Return (X, Y) of the center of cell containing provided text 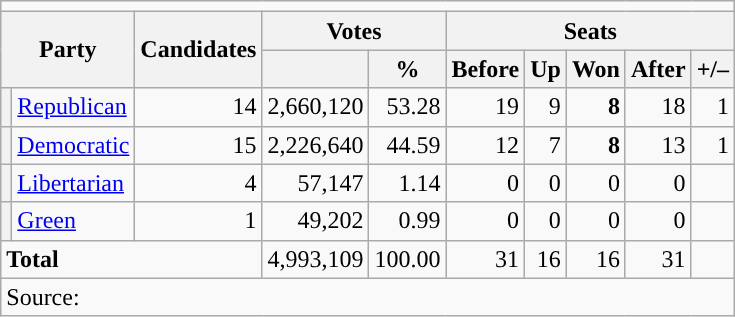
2,660,120 (316, 107)
% (408, 69)
Total (132, 259)
7 (546, 145)
19 (486, 107)
Candidates (198, 50)
Party (68, 50)
Won (596, 69)
15 (198, 145)
57,147 (316, 183)
Green (74, 221)
12 (486, 145)
44.59 (408, 145)
4,993,109 (316, 259)
Before (486, 69)
0.99 (408, 221)
53.28 (408, 107)
4 (198, 183)
After (658, 69)
1.14 (408, 183)
Source: (368, 297)
Libertarian (74, 183)
Democratic (74, 145)
9 (546, 107)
+/– (712, 69)
49,202 (316, 221)
100.00 (408, 259)
13 (658, 145)
2,226,640 (316, 145)
Up (546, 69)
Votes (354, 31)
18 (658, 107)
Seats (590, 31)
Republican (74, 107)
14 (198, 107)
